Detect which cell encompasses the target text, then output its (x, y) center coordinate. 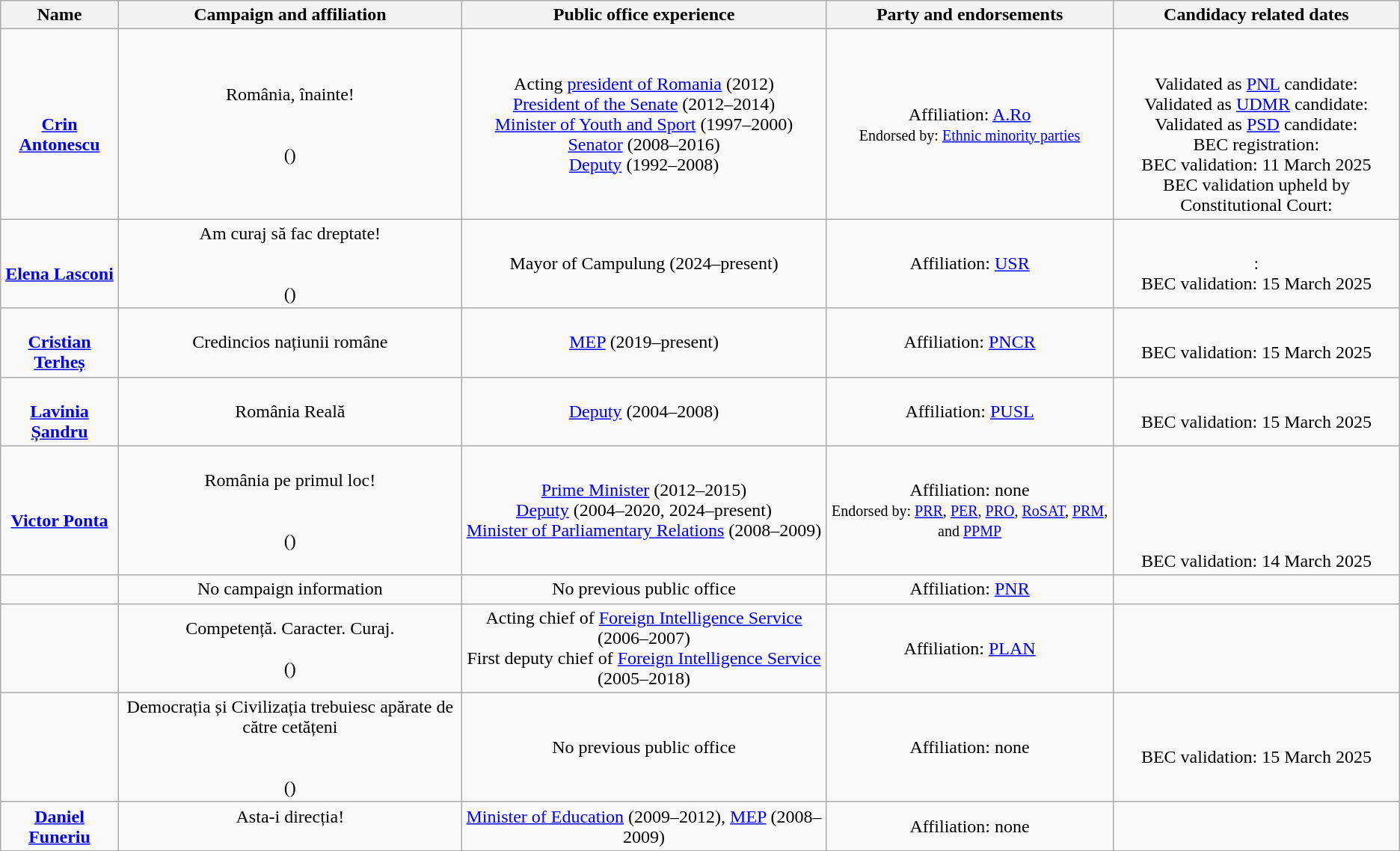
Mayor of Campulung (2024–present) (643, 263)
Cristian Terheș (60, 342)
Lavinia Șandru (60, 411)
Affiliation: A.RoEndorsed by: Ethnic minority parties (970, 124)
Deputy (2004–2008) (643, 411)
Asta-i direcția! (290, 826)
No campaign information (290, 589)
Affiliation: USR (970, 263)
România, înainte!() (290, 124)
Public office experience (643, 15)
Democrația și Civilizația trebuiesc apărate de către cetățeni() (290, 747)
MEP (2019–present) (643, 342)
Affiliation: PLAN (970, 648)
Affiliation: noneEndorsed by: PRR, PER, PRO, RoSAT, PRM, and PPMP (970, 510)
: BEC validation: 15 March 2025 (1256, 263)
Candidacy related dates (1256, 15)
Affiliation: PUSL (970, 411)
România Reală (290, 411)
Name (60, 15)
România pe primul loc!() (290, 510)
Crin Antonescu (60, 124)
Affiliation: PNCR (970, 342)
Campaign and affiliation (290, 15)
Elena Lasconi (60, 263)
Prime Minister (2012–2015)Deputy (2004–2020, 2024–present)Minister of Parliamentary Relations (2008–2009) (643, 510)
Am curaj să fac dreptate!() (290, 263)
Victor Ponta (60, 510)
Acting chief of Foreign Intelligence Service (2006–2007)First deputy chief of Foreign Intelligence Service (2005–2018) (643, 648)
Acting president of Romania (2012)President of the Senate (2012–2014)Minister of Youth and Sport (1997–2000)Senator (2008–2016)Deputy (1992–2008) (643, 124)
Competență. Caracter. Curaj.() (290, 648)
Minister of Education (2009–2012), MEP (2008–2009) (643, 826)
Affiliation: PNR (970, 589)
Daniel Funeriu (60, 826)
Credincios națiunii române (290, 342)
Party and endorsements (970, 15)
BEC validation: 14 March 2025 (1256, 510)
